For the text-containing cell, return its midpoint in (X, Y) coordinate format. 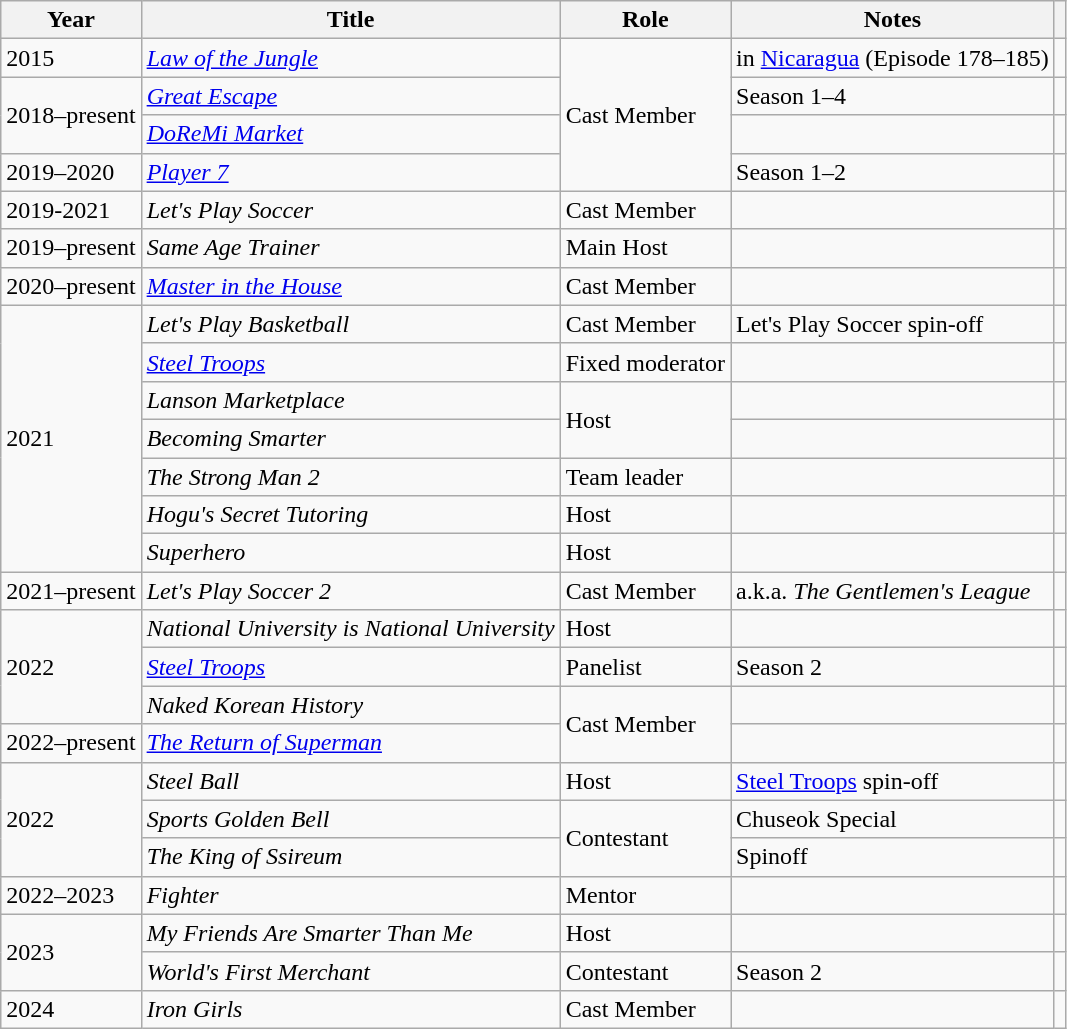
Master in the House (350, 286)
Season 1–4 (893, 96)
Team leader (645, 477)
Fixed moderator (645, 362)
2023 (71, 952)
Naked Korean History (350, 705)
Steel Troops spin-off (893, 781)
2022–2023 (71, 895)
2019-2021 (71, 210)
Spinoff (893, 857)
Let's Play Basketball (350, 324)
in Nicaragua (Episode 178–185) (893, 58)
World's First Merchant (350, 971)
Becoming Smarter (350, 438)
2018–present (71, 115)
2022–present (71, 743)
My Friends Are Smarter Than Me (350, 933)
Main Host (645, 248)
Chuseok Special (893, 819)
The Return of Superman (350, 743)
2021–present (71, 591)
Lanson Marketplace (350, 400)
Panelist (645, 667)
Law of the Jungle (350, 58)
Season 1–2 (893, 172)
a.k.a. The Gentlemen's League (893, 591)
Let's Play Soccer 2 (350, 591)
Year (71, 20)
Let's Play Soccer spin-off (893, 324)
2019–present (71, 248)
2024 (71, 1009)
2021 (71, 438)
Title (350, 20)
Fighter (350, 895)
Sports Golden Bell (350, 819)
Iron Girls (350, 1009)
2020–present (71, 286)
DoReMi Market (350, 134)
The King of Ssireum (350, 857)
National University is National University (350, 629)
2015 (71, 58)
Player 7 (350, 172)
Superhero (350, 553)
Mentor (645, 895)
Hogu's Secret Tutoring (350, 515)
Role (645, 20)
Notes (893, 20)
Same Age Trainer (350, 248)
Let's Play Soccer (350, 210)
Steel Ball (350, 781)
The Strong Man 2 (350, 477)
Great Escape (350, 96)
2019–2020 (71, 172)
